Return (x, y) of the center of cell containing provided text 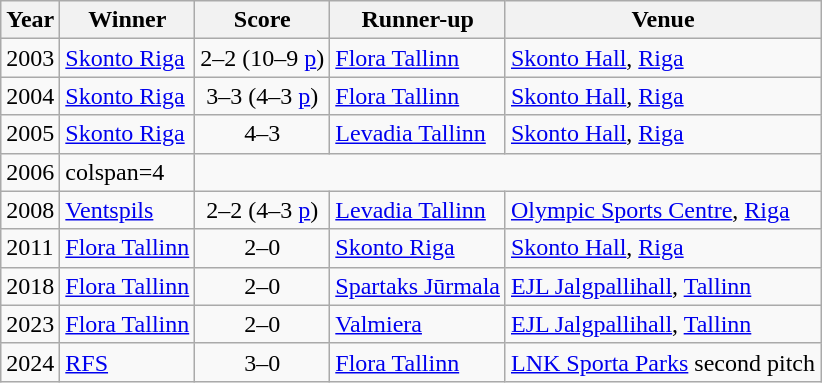
2005 (30, 134)
Winner (128, 20)
colspan=4 (128, 172)
3–3 (4–3 p) (262, 96)
Venue (662, 20)
Year (30, 20)
2018 (30, 286)
Olympic Sports Centre, Riga (662, 210)
Spartaks Jūrmala (418, 286)
3–0 (262, 362)
2003 (30, 58)
Score (262, 20)
RFS (128, 362)
2004 (30, 96)
4–3 (262, 134)
LNK Sporta Parks second pitch (662, 362)
2–2 (10–9 p) (262, 58)
2008 (30, 210)
2006 (30, 172)
2011 (30, 248)
Runner-up (418, 20)
2023 (30, 324)
2–2 (4–3 p) (262, 210)
2024 (30, 362)
Ventspils (128, 210)
Valmiera (418, 324)
